Return the (X, Y) coordinate for the center point of the cell that contains the specified text.  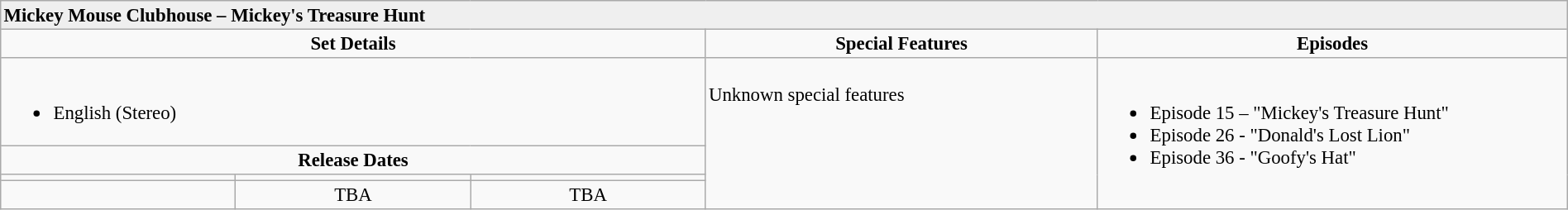
Episode 15 – "Mickey's Treasure Hunt"Episode 26 - "Donald's Lost Lion"Episode 36 - "Goofy's Hat" (1332, 134)
Set Details (353, 43)
Unknown special features (901, 134)
Release Dates (353, 160)
Special Features (901, 43)
Mickey Mouse Clubhouse – Mickey's Treasure Hunt (784, 15)
English (Stereo) (353, 103)
Episodes (1332, 43)
